Return [X, Y] of the center of cell containing provided text 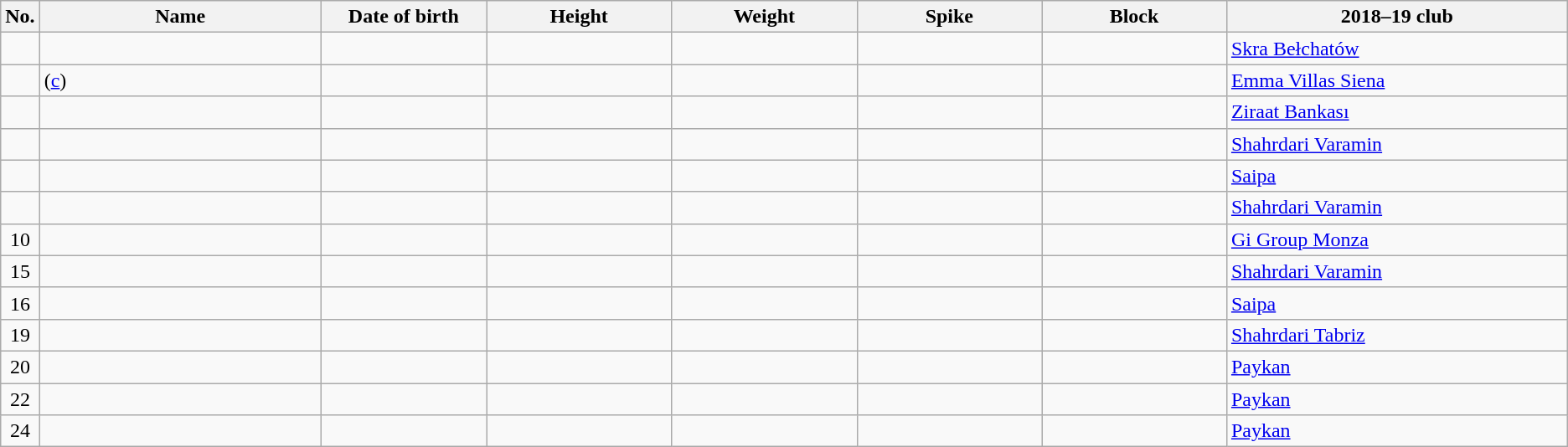
Height [580, 17]
Block [1134, 17]
Name [180, 17]
10 [20, 239]
22 [20, 399]
16 [20, 303]
19 [20, 335]
24 [20, 431]
Skra Bełchatów [1397, 49]
Emma Villas Siena [1397, 80]
No. [20, 17]
Weight [764, 17]
Date of birth [404, 17]
20 [20, 367]
2018–19 club [1397, 17]
Shahrdari Tabriz [1397, 335]
15 [20, 271]
Ziraat Bankası [1397, 112]
(c) [180, 80]
Gi Group Monza [1397, 239]
Spike [950, 17]
